Pinpoint the cell where the given text exists, returning its [x, y] midpoint coordinate. 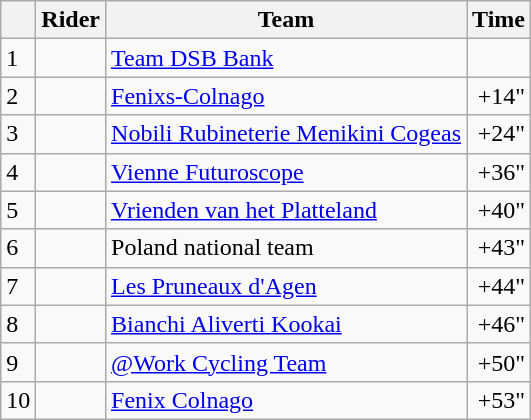
Team [286, 20]
Time [499, 20]
2 [18, 96]
Fenixs-Colnago [286, 96]
+50" [499, 362]
+24" [499, 134]
10 [18, 400]
+14" [499, 96]
Les Pruneaux d'Agen [286, 286]
Poland national team [286, 248]
9 [18, 362]
3 [18, 134]
@Work Cycling Team [286, 362]
5 [18, 210]
1 [18, 58]
+43" [499, 248]
+40" [499, 210]
Rider [71, 20]
Vrienden van het Platteland [286, 210]
8 [18, 324]
+46" [499, 324]
+44" [499, 286]
+53" [499, 400]
6 [18, 248]
Vienne Futuroscope [286, 172]
7 [18, 286]
Bianchi Aliverti Kookai [286, 324]
Fenix Colnago [286, 400]
Team DSB Bank [286, 58]
4 [18, 172]
Nobili Rubineterie Menikini Cogeas [286, 134]
+36" [499, 172]
